Identify which cell holds the provided text, then report its [X, Y] central coordinate. 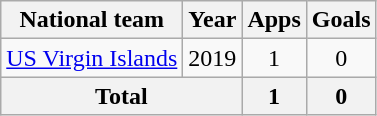
Year [212, 20]
National team [92, 20]
Apps [274, 20]
Total [122, 96]
Goals [341, 20]
US Virgin Islands [92, 58]
2019 [212, 58]
